Scan for the cell matching the given text and deliver its (X, Y) coordinate at center. 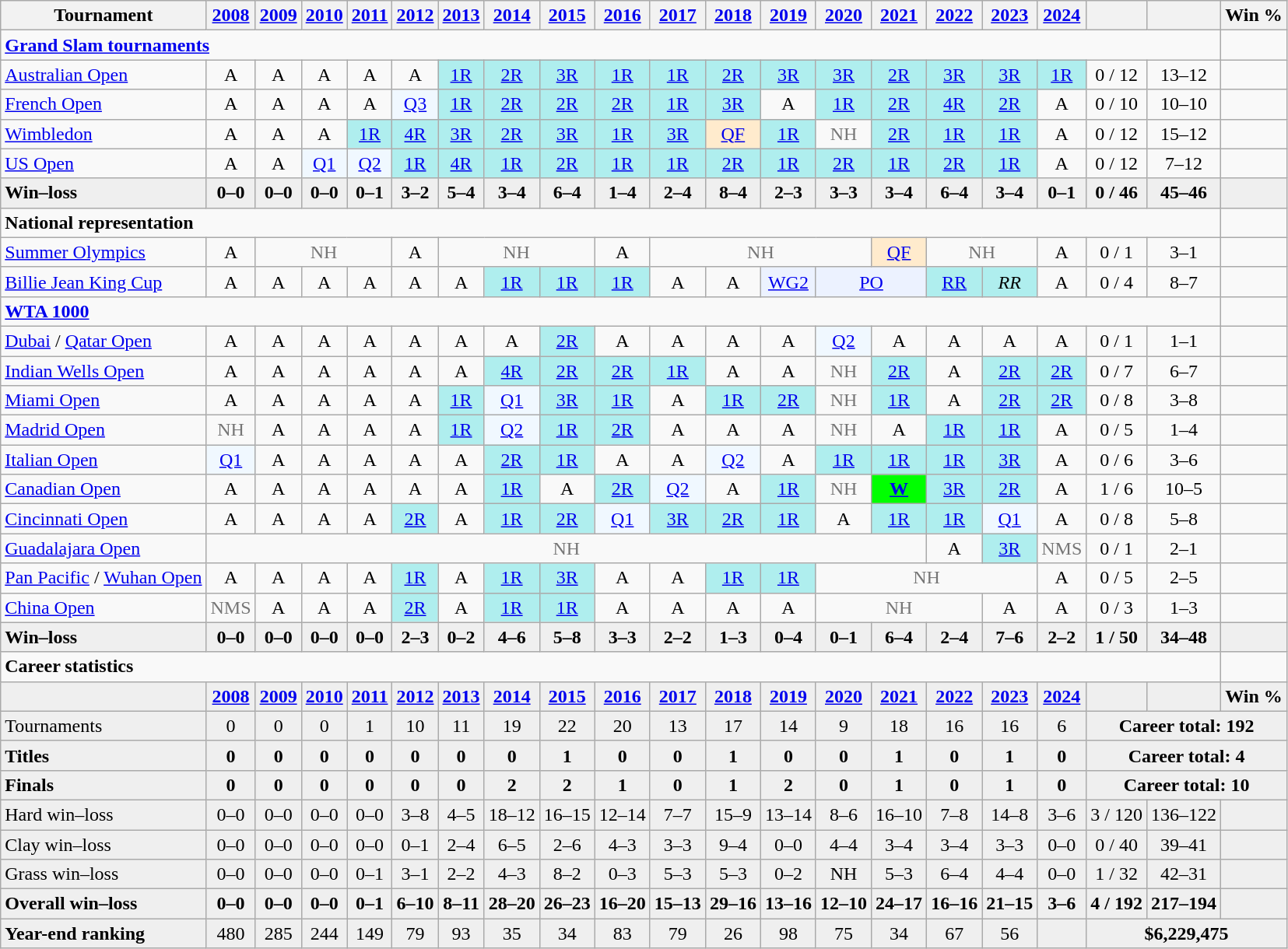
0 / 10 (1117, 104)
26–23 (567, 904)
1 / 32 (1117, 874)
18–12 (512, 814)
5–4 (461, 193)
56 (1010, 933)
3–2 (416, 193)
1–1 (1184, 341)
24–17 (900, 904)
16–16 (954, 904)
Clay win–loss (104, 844)
7–6 (1010, 637)
8–6 (844, 814)
35 (512, 933)
8–4 (733, 193)
67 (954, 933)
83 (623, 933)
Tournaments (104, 726)
WTA 1000 (611, 311)
42–31 (1184, 874)
0–3 (623, 874)
Italian Open (104, 460)
21–15 (1010, 904)
Summer Olympics (104, 252)
Grand Slam tournaments (611, 45)
Miami Open (104, 401)
Overall win–loss (104, 904)
6–7 (1184, 371)
13–12 (1184, 75)
10–10 (1184, 104)
US Open (104, 163)
1 / 6 (1117, 489)
16–20 (623, 904)
39–41 (1184, 844)
3 / 120 (1117, 814)
Pan Pacific / Wuhan Open (104, 578)
8–11 (461, 904)
29–16 (733, 904)
22 (567, 726)
Tournament (104, 16)
Grass win–loss (104, 874)
Madrid Open (104, 430)
26 (733, 933)
$6,229,475 (1186, 933)
Career total: 192 (1186, 726)
Guadalajara Open (104, 548)
2–5 (1184, 578)
28–20 (512, 904)
0 / 7 (1117, 371)
Wimbledon (104, 134)
14 (788, 726)
15–12 (1184, 134)
285 (279, 933)
French Open (104, 104)
8–2 (567, 874)
13–14 (788, 814)
10–5 (1184, 489)
China Open (104, 608)
4–5 (461, 814)
16–15 (567, 814)
Billie Jean King Cup (104, 282)
2–1 (1184, 548)
PO (871, 282)
244 (324, 933)
0 / 6 (1117, 460)
National representation (611, 222)
Career statistics (611, 667)
217–194 (1184, 904)
20 (623, 726)
Cincinnati Open (104, 519)
14–8 (1010, 814)
Q3 (416, 104)
8–7 (1184, 282)
0–4 (788, 637)
15–13 (677, 904)
480 (230, 933)
Career total: 10 (1186, 785)
9 (844, 726)
2–6 (567, 844)
Indian Wells Open (104, 371)
WG2 (788, 282)
Australian Open (104, 75)
0 / 46 (1117, 193)
6–10 (416, 904)
13–16 (788, 904)
4–6 (512, 637)
149 (370, 933)
Canadian Open (104, 489)
34–48 (1184, 637)
16–10 (900, 814)
6–5 (512, 844)
4 / 192 (1117, 904)
12–14 (623, 814)
17 (733, 726)
Hard win–loss (104, 814)
98 (788, 933)
7–7 (677, 814)
75 (844, 933)
18 (900, 726)
6 (1062, 726)
0 / 3 (1117, 608)
136–122 (1184, 814)
13 (677, 726)
11 (461, 726)
7–12 (1184, 163)
12–10 (844, 904)
45–46 (1184, 193)
19 (512, 726)
W (900, 489)
Dubai / Qatar Open (104, 341)
1 / 50 (1117, 637)
15–9 (733, 814)
Titles (104, 755)
7–8 (954, 814)
0 / 40 (1117, 844)
93 (461, 933)
Career total: 4 (1186, 755)
Year-end ranking (104, 933)
Finals (104, 785)
9–4 (733, 844)
0 / 4 (1117, 282)
10 (416, 726)
